Return the [X, Y] coordinate for the center point of the cell that contains the specified text.  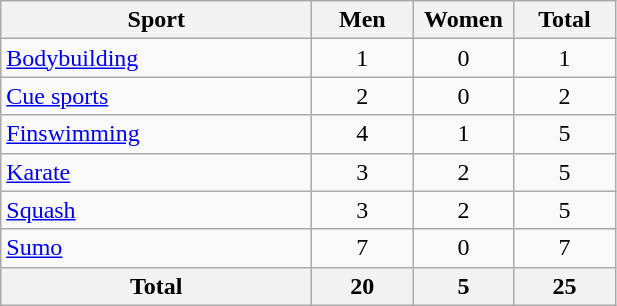
Sport [156, 20]
20 [362, 286]
Finswimming [156, 134]
Cue sports [156, 96]
Karate [156, 172]
Women [464, 20]
Men [362, 20]
25 [564, 286]
4 [362, 134]
Squash [156, 210]
Bodybuilding [156, 58]
Sumo [156, 248]
